Search for the cell housing the specified text and yield its (X, Y) center coordinate. 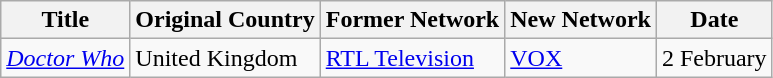
United Kingdom (225, 58)
Doctor Who (66, 58)
Original Country (225, 20)
Title (66, 20)
New Network (581, 20)
Former Network (412, 20)
RTL Television (412, 58)
Date (714, 20)
VOX (581, 58)
2 February (714, 58)
